Locate the cell with the specified text and output its [x, y] center coordinate. 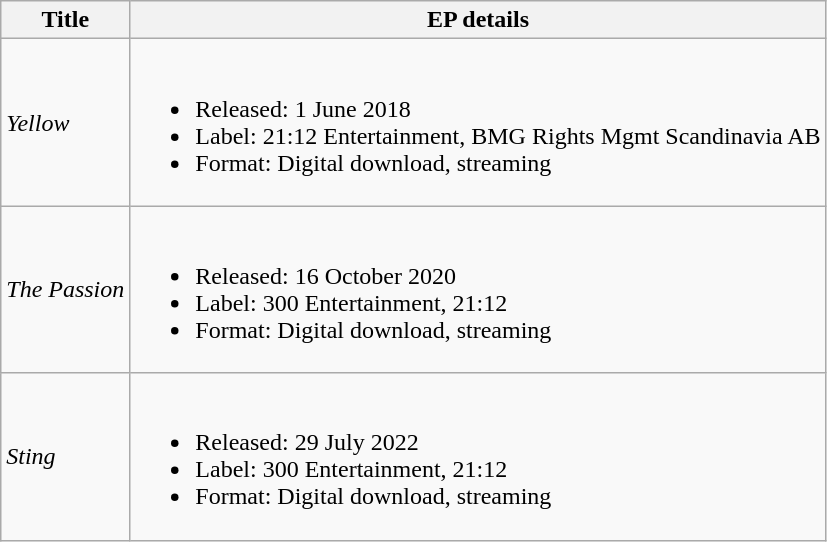
Yellow [66, 122]
Released: 29 July 2022Label: 300 Entertainment, 21:12Format: Digital download, streaming [478, 456]
Title [66, 20]
EP details [478, 20]
The Passion [66, 290]
Released: 16 October 2020Label: 300 Entertainment, 21:12Format: Digital download, streaming [478, 290]
Released: 1 June 2018Label: 21:12 Entertainment, BMG Rights Mgmt Scandinavia ABFormat: Digital download, streaming [478, 122]
Sting [66, 456]
